Pinpoint the cell where the given text exists, returning its [X, Y] midpoint coordinate. 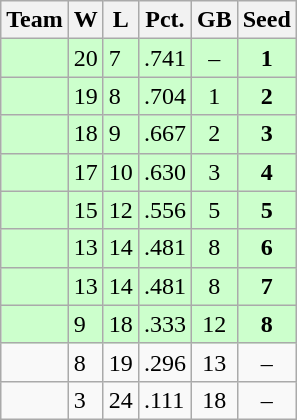
.333 [164, 324]
24 [120, 400]
4 [266, 172]
.667 [164, 134]
.111 [164, 400]
.741 [164, 58]
GB [214, 20]
W [86, 20]
20 [86, 58]
Team [35, 20]
Pct. [164, 20]
L [120, 20]
.704 [164, 96]
15 [86, 210]
17 [86, 172]
.630 [164, 172]
Seed [266, 20]
.296 [164, 362]
6 [266, 248]
10 [120, 172]
.556 [164, 210]
